Provide the [X, Y] coordinate of the cell's center where the given text is located.  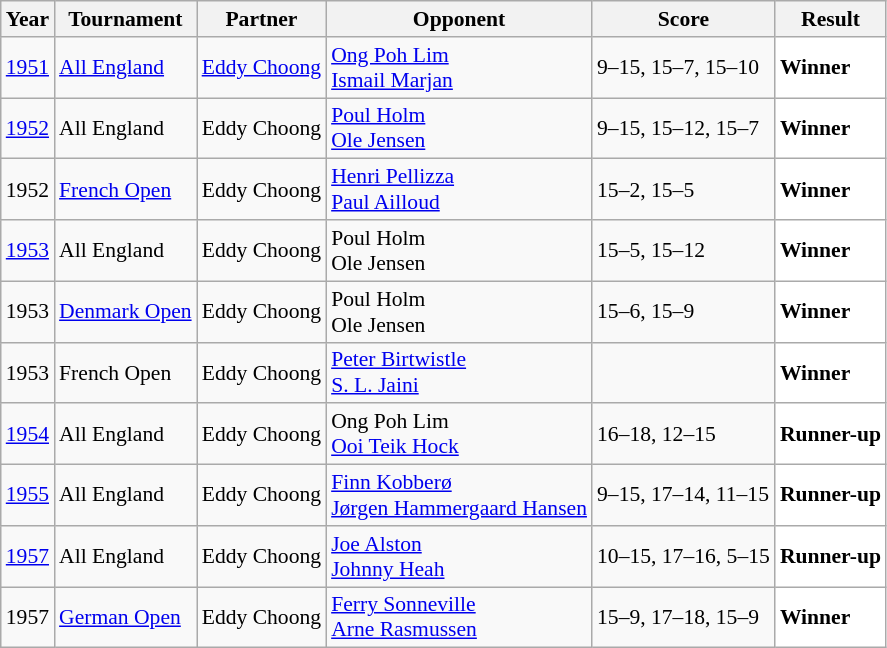
10–15, 17–16, 5–15 [684, 556]
German Open [126, 618]
Opponent [459, 19]
Partner [262, 19]
Tournament [126, 19]
Denmark Open [126, 312]
Joe Alston Johnny Heah [459, 556]
16–18, 12–15 [684, 434]
9–15, 17–14, 11–15 [684, 496]
Ferry Sonneville Arne Rasmussen [459, 618]
Score [684, 19]
9–15, 15–12, 15–7 [684, 128]
Result [830, 19]
1954 [28, 434]
Ong Poh Lim Ismail Marjan [459, 68]
15–2, 15–5 [684, 190]
15–5, 15–12 [684, 250]
Henri Pellizza Paul Ailloud [459, 190]
9–15, 15–7, 15–10 [684, 68]
Finn Kobberø Jørgen Hammergaard Hansen [459, 496]
Peter Birtwistle S. L. Jaini [459, 372]
Year [28, 19]
Ong Poh Lim Ooi Teik Hock [459, 434]
1955 [28, 496]
15–6, 15–9 [684, 312]
15–9, 17–18, 15–9 [684, 618]
1951 [28, 68]
